Return the (X, Y) coordinate for the center point of the cell that contains the specified text.  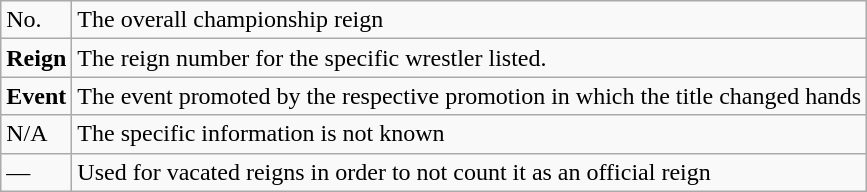
The overall championship reign (470, 20)
Used for vacated reigns in order to not count it as an official reign (470, 172)
The event promoted by the respective promotion in which the title changed hands (470, 96)
Event (36, 96)
The reign number for the specific wrestler listed. (470, 58)
No. (36, 20)
N/A (36, 134)
Reign (36, 58)
— (36, 172)
The specific information is not known (470, 134)
